Pinpoint the cell where the given text exists, returning its [x, y] midpoint coordinate. 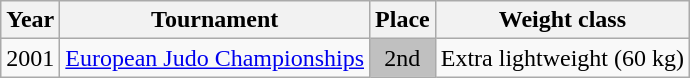
Weight class [562, 20]
Place [403, 20]
2nd [403, 58]
2001 [30, 58]
European Judo Championships [215, 58]
Tournament [215, 20]
Year [30, 20]
Extra lightweight (60 kg) [562, 58]
